Search for the cell housing the specified text and yield its [x, y] center coordinate. 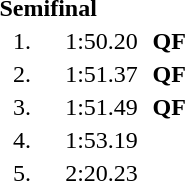
1:53.19 [102, 140]
1:51.37 [102, 74]
1:51.49 [102, 107]
1:50.20 [102, 41]
